Return the (X, Y) coordinate for the center point of the cell that contains the specified text.  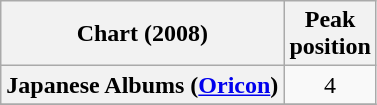
Peakposition (330, 34)
Japanese Albums (Oricon) (142, 85)
4 (330, 85)
Chart (2008) (142, 34)
